Identify which cell holds the provided text, then report its (x, y) central coordinate. 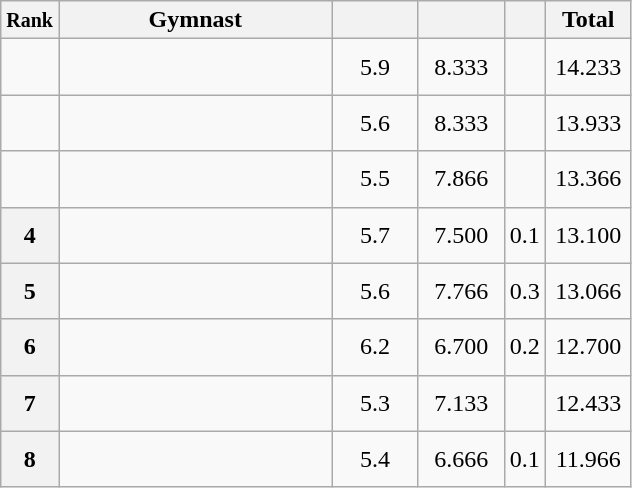
Rank (30, 20)
13.366 (588, 179)
7 (30, 403)
12.700 (588, 347)
6 (30, 347)
0.3 (524, 291)
6.2 (375, 347)
12.433 (588, 403)
5 (30, 291)
Total (588, 20)
13.066 (588, 291)
7.866 (461, 179)
Gymnast (195, 20)
8 (30, 459)
5.5 (375, 179)
5.7 (375, 235)
5.3 (375, 403)
13.933 (588, 123)
5.4 (375, 459)
7.500 (461, 235)
6.666 (461, 459)
6.700 (461, 347)
11.966 (588, 459)
7.766 (461, 291)
13.100 (588, 235)
7.133 (461, 403)
5.9 (375, 67)
14.233 (588, 67)
0.2 (524, 347)
4 (30, 235)
